Provide the (X, Y) coordinate of the cell's center where the given text is located.  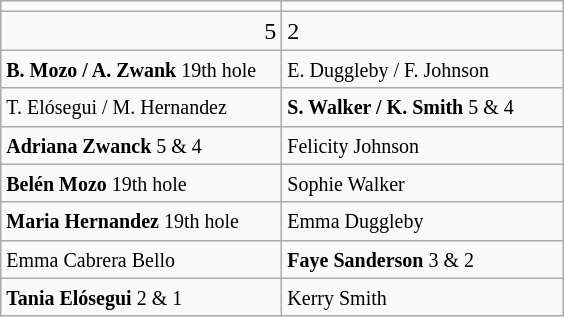
Faye Sanderson 3 & 2 (422, 259)
Maria Hernandez 19th hole (142, 221)
Belén Mozo 19th hole (142, 183)
T. Elósegui / M. Hernandez (142, 107)
Tania Elósegui 2 & 1 (142, 297)
2 (422, 31)
Adriana Zwanck 5 & 4 (142, 145)
S. Walker / K. Smith 5 & 4 (422, 107)
5 (142, 31)
Sophie Walker (422, 183)
Felicity Johnson (422, 145)
Kerry Smith (422, 297)
Emma Duggleby (422, 221)
Emma Cabrera Bello (142, 259)
B. Mozo / A. Zwank 19th hole (142, 69)
E. Duggleby / F. Johnson (422, 69)
